For the text-containing cell, return its midpoint in (X, Y) coordinate format. 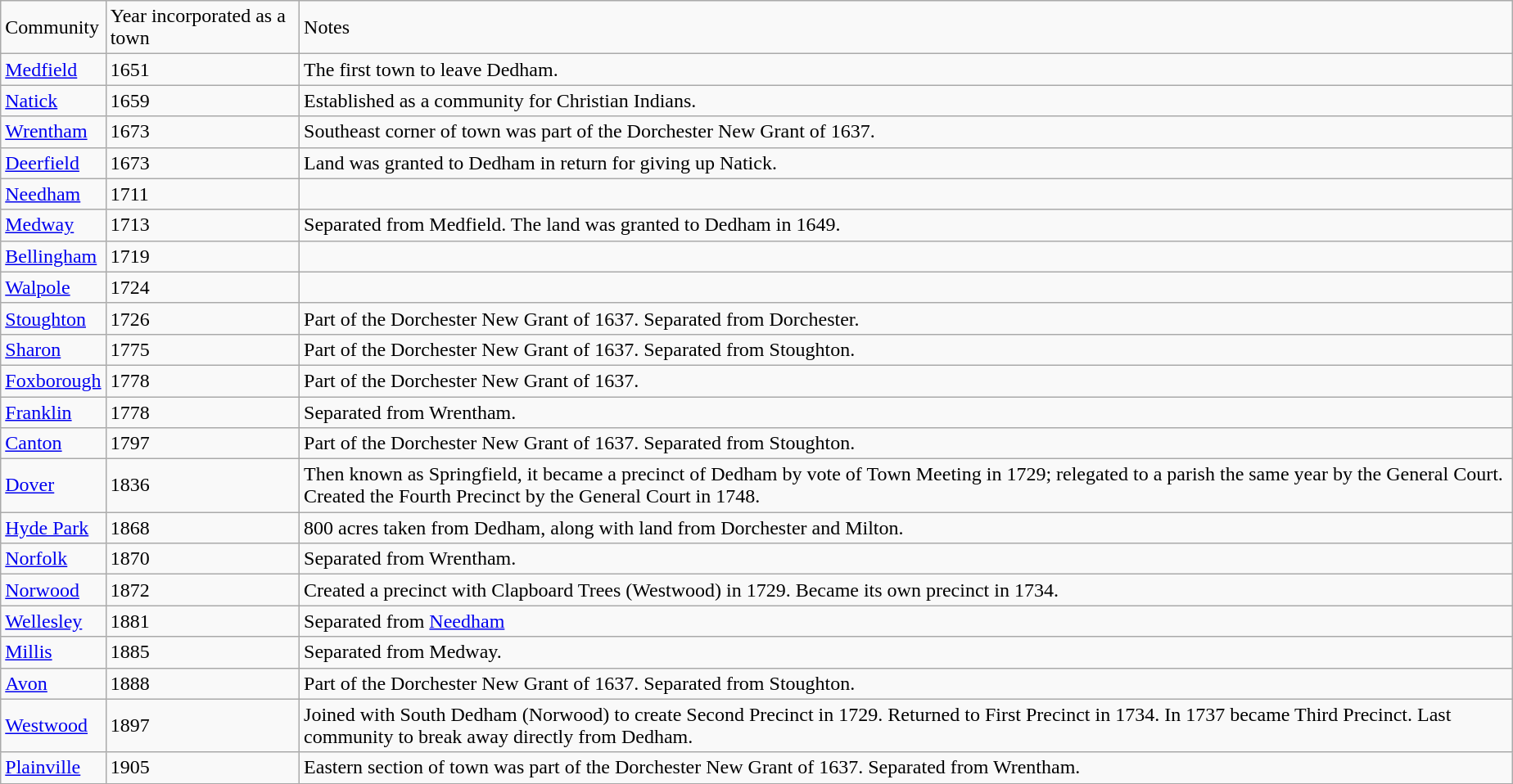
Part of the Dorchester New Grant of 1637. Separated from Dorchester. (906, 318)
1659 (202, 101)
Dover (53, 486)
Stoughton (53, 318)
1713 (202, 225)
Millis (53, 652)
1897 (202, 725)
Land was granted to Dedham in return for giving up Natick. (906, 163)
Norfolk (53, 559)
1651 (202, 70)
1775 (202, 349)
1870 (202, 559)
Eastern section of town was part of the Dorchester New Grant of 1637. Separated from Wrentham. (906, 768)
Part of the Dorchester New Grant of 1637. (906, 381)
Norwood (53, 590)
1872 (202, 590)
Bellingham (53, 256)
1836 (202, 486)
The first town to leave Dedham. (906, 70)
Separated from Needham (906, 621)
Notes (906, 28)
Deerfield (53, 163)
800 acres taken from Dedham, along with land from Dorchester and Milton. (906, 528)
1868 (202, 528)
Needham (53, 194)
1719 (202, 256)
1797 (202, 444)
Created a precinct with Clapboard Trees (Westwood) in 1729. Became its own precinct in 1734. (906, 590)
Medfield (53, 70)
1724 (202, 287)
1726 (202, 318)
Wrentham (53, 132)
Walpole (53, 287)
Established as a community for Christian Indians. (906, 101)
Natick (53, 101)
Foxborough (53, 381)
Avon (53, 683)
Sharon (53, 349)
Year incorporated as a town (202, 28)
Wellesley (53, 621)
Westwood (53, 725)
1885 (202, 652)
Community (53, 28)
Hyde Park (53, 528)
1905 (202, 768)
1711 (202, 194)
Franklin (53, 412)
1888 (202, 683)
1881 (202, 621)
Separated from Medway. (906, 652)
Medway (53, 225)
Canton (53, 444)
Plainville (53, 768)
Southeast corner of town was part of the Dorchester New Grant of 1637. (906, 132)
Separated from Medfield. The land was granted to Dedham in 1649. (906, 225)
